Return (X, Y) of the center of cell containing provided text 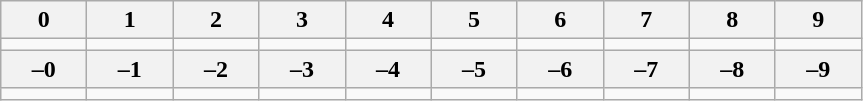
9 (818, 20)
3 (302, 20)
–9 (818, 69)
8 (732, 20)
–3 (302, 69)
–6 (560, 69)
–7 (646, 69)
6 (560, 20)
5 (474, 20)
7 (646, 20)
1 (130, 20)
–5 (474, 69)
4 (388, 20)
–8 (732, 69)
–1 (130, 69)
0 (44, 20)
2 (216, 20)
–4 (388, 69)
–2 (216, 69)
–0 (44, 69)
